Return [x, y] of the center of cell containing provided text 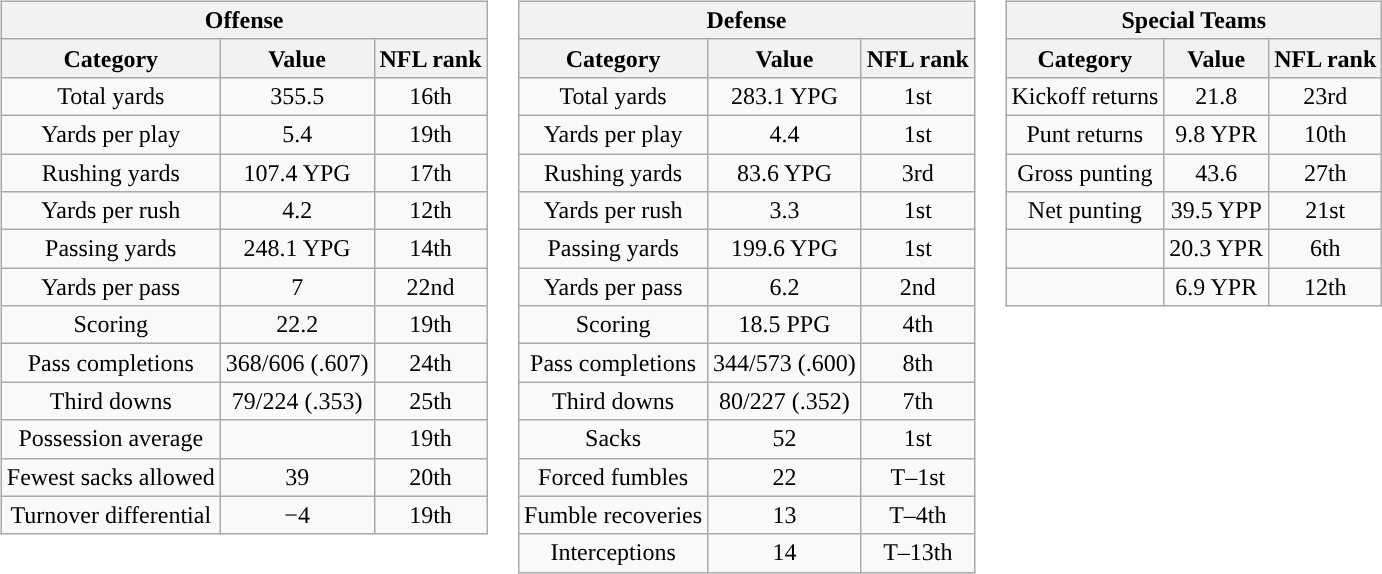
Net punting [1085, 211]
14 [785, 553]
Special Teams [1194, 20]
Punt returns [1085, 134]
Interceptions [614, 553]
21st [1326, 211]
14th [430, 249]
107.4 YPG [297, 173]
18.5 PPG [785, 325]
23rd [1326, 96]
Kickoff returns [1085, 96]
T–4th [918, 515]
22.2 [297, 325]
Gross punting [1085, 173]
4.4 [785, 134]
83.6 YPG [785, 173]
8th [918, 363]
Fewest sacks allowed [110, 477]
9.8 YPR [1216, 134]
Possession average [110, 439]
6th [1326, 249]
248.1 YPG [297, 249]
10th [1326, 134]
6.9 YPR [1216, 287]
344/573 (.600) [785, 363]
7 [297, 287]
Turnover differential [110, 515]
3rd [918, 173]
283.1 YPG [785, 96]
20th [430, 477]
5.4 [297, 134]
T–1st [918, 477]
24th [430, 363]
39.5 YPP [1216, 211]
80/227 (.352) [785, 401]
2nd [918, 287]
17th [430, 173]
7th [918, 401]
22nd [430, 287]
27th [1326, 173]
3.3 [785, 211]
368/606 (.607) [297, 363]
20.3 YPR [1216, 249]
4.2 [297, 211]
43.6 [1216, 173]
39 [297, 477]
Fumble recoveries [614, 515]
355.5 [297, 96]
−4 [297, 515]
52 [785, 439]
13 [785, 515]
16th [430, 96]
Offense [244, 20]
Defense [747, 20]
6.2 [785, 287]
Forced fumbles [614, 477]
79/224 (.353) [297, 401]
25th [430, 401]
Sacks [614, 439]
21.8 [1216, 96]
22 [785, 477]
199.6 YPG [785, 249]
T–13th [918, 553]
4th [918, 325]
